From the cell containing the given text, extract its center point as [x, y] coordinate. 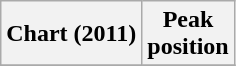
Chart (2011) [72, 34]
Peakposition [188, 34]
